Determine the [X, Y] coordinate at the center of the cell enclosing the given text.  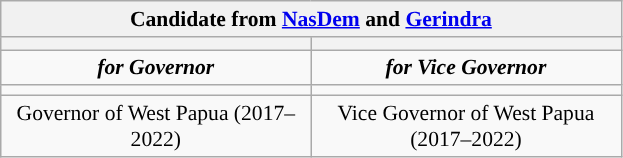
Candidate from NasDem and Gerindra [311, 19]
Vice Governor of West Papua (2017–2022) [466, 126]
for Vice Governor [466, 68]
Governor of West Papua (2017–2022) [156, 126]
for Governor [156, 68]
